Return the (X, Y) coordinate for the center point of the cell that contains the specified text.  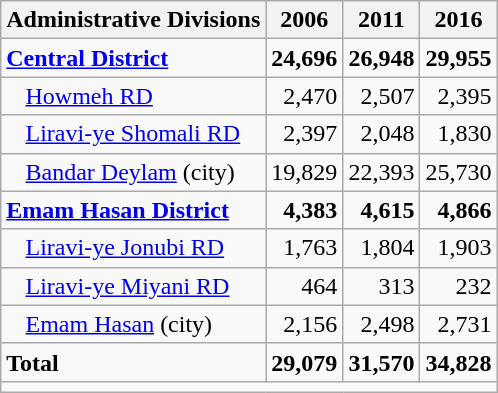
2,470 (304, 96)
31,570 (382, 362)
1,903 (458, 248)
34,828 (458, 362)
Administrative Divisions (134, 20)
24,696 (304, 58)
Liravi-ye Miyani RD (134, 286)
Liravi-ye Jonubi RD (134, 248)
4,615 (382, 210)
Liravi-ye Shomali RD (134, 134)
26,948 (382, 58)
Central District (134, 58)
2011 (382, 20)
Howmeh RD (134, 96)
2,498 (382, 324)
2006 (304, 20)
2,048 (382, 134)
Emam Hasan (city) (134, 324)
1,763 (304, 248)
232 (458, 286)
Emam Hasan District (134, 210)
2,395 (458, 96)
1,804 (382, 248)
464 (304, 286)
2016 (458, 20)
2,397 (304, 134)
19,829 (304, 172)
4,866 (458, 210)
25,730 (458, 172)
4,383 (304, 210)
29,955 (458, 58)
29,079 (304, 362)
2,507 (382, 96)
Total (134, 362)
2,731 (458, 324)
1,830 (458, 134)
22,393 (382, 172)
2,156 (304, 324)
Bandar Deylam (city) (134, 172)
313 (382, 286)
